Identify which cell holds the provided text, then report its [X, Y] central coordinate. 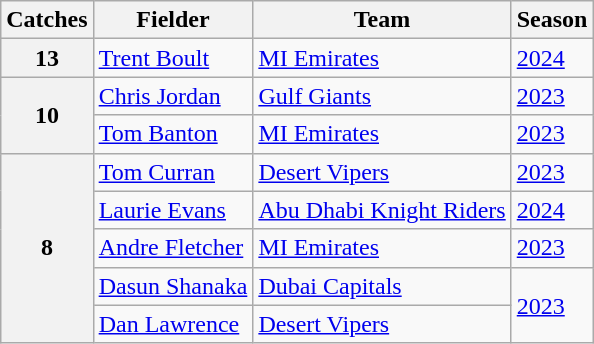
Abu Dhabi Knight Riders [382, 210]
Fielder [173, 20]
Laurie Evans [173, 210]
Dubai Capitals [382, 286]
Tom Banton [173, 134]
Season [552, 20]
Andre Fletcher [173, 248]
Tom Curran [173, 172]
Chris Jordan [173, 96]
13 [47, 58]
Gulf Giants [382, 96]
Team [382, 20]
Catches [47, 20]
8 [47, 248]
Trent Boult [173, 58]
Dasun Shanaka [173, 286]
10 [47, 115]
Dan Lawrence [173, 324]
